Provide the (X, Y) coordinate of the cell's center where the given text is located.  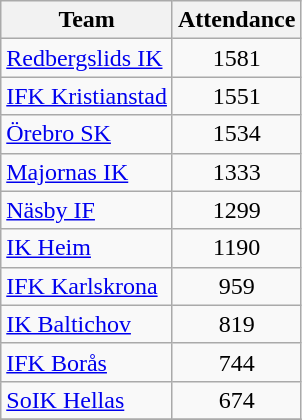
1333 (236, 172)
Attendance (236, 20)
IFK Borås (87, 362)
744 (236, 362)
1581 (236, 58)
IFK Kristianstad (87, 96)
959 (236, 286)
IFK Karlskrona (87, 286)
SoIK Hellas (87, 400)
Majornas IK (87, 172)
Näsby IF (87, 210)
IK Heim (87, 248)
1299 (236, 210)
Örebro SK (87, 134)
674 (236, 400)
Team (87, 20)
1551 (236, 96)
1190 (236, 248)
Redbergslids IK (87, 58)
IK Baltichov (87, 324)
1534 (236, 134)
819 (236, 324)
